For the text-containing cell, return its midpoint in (x, y) coordinate format. 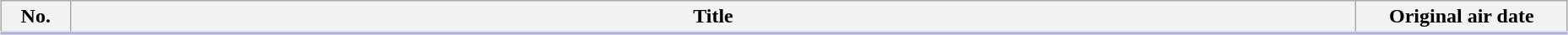
Title (713, 17)
Original air date (1462, 17)
No. (35, 17)
